Identify which cell holds the provided text, then report its [X, Y] central coordinate. 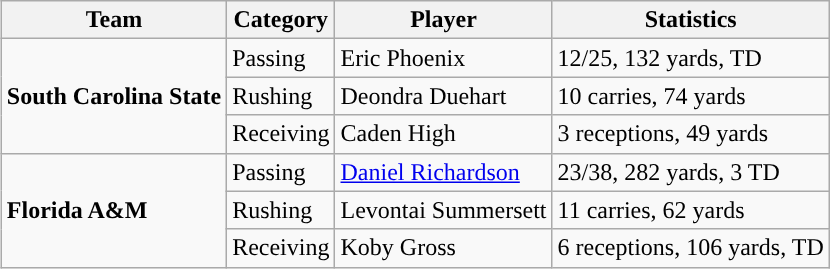
6 receptions, 106 yards, TD [690, 248]
23/38, 282 yards, 3 TD [690, 172]
Koby Gross [444, 248]
Florida A&M [114, 210]
Daniel Richardson [444, 172]
Deondra Duehart [444, 96]
3 receptions, 49 yards [690, 134]
Player [444, 20]
Caden High [444, 134]
11 carries, 62 yards [690, 210]
Statistics [690, 20]
Levontai Summersett [444, 210]
12/25, 132 yards, TD [690, 58]
Team [114, 20]
10 carries, 74 yards [690, 96]
Category [281, 20]
Eric Phoenix [444, 58]
South Carolina State [114, 96]
